Return [X, Y] of the center of cell containing provided text 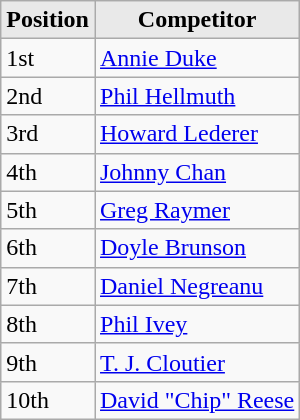
Daniel Negreanu [196, 286]
10th [48, 400]
5th [48, 210]
3rd [48, 134]
6th [48, 248]
Phil Ivey [196, 324]
Phil Hellmuth [196, 96]
Annie Duke [196, 58]
Greg Raymer [196, 210]
Doyle Brunson [196, 248]
Competitor [196, 20]
Johnny Chan [196, 172]
Howard Lederer [196, 134]
2nd [48, 96]
4th [48, 172]
1st [48, 58]
7th [48, 286]
9th [48, 362]
8th [48, 324]
T. J. Cloutier [196, 362]
David "Chip" Reese [196, 400]
Position [48, 20]
